For the text-containing cell, return its midpoint in (x, y) coordinate format. 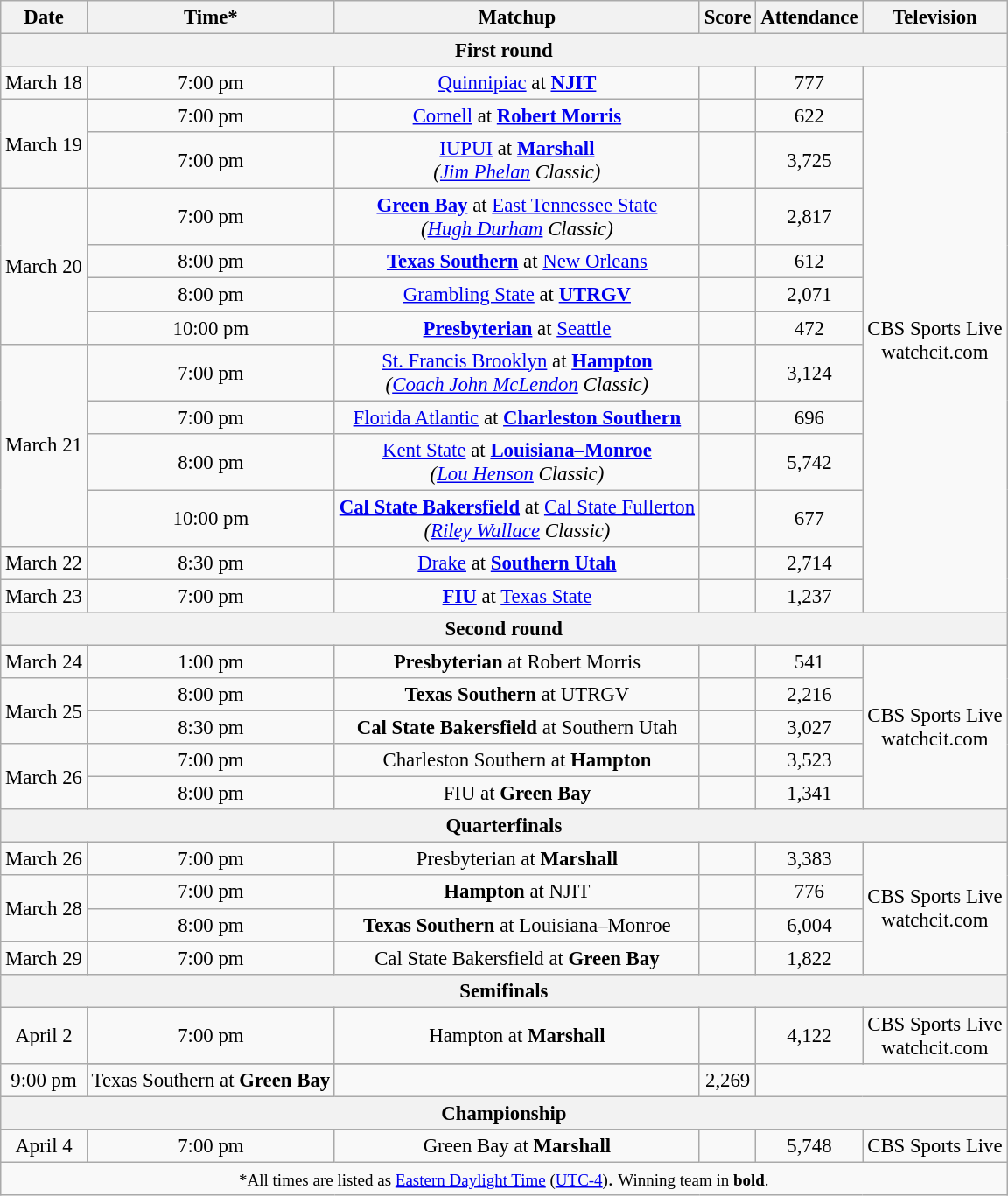
Matchup (516, 17)
March 19 (44, 144)
2,714 (809, 563)
Championship (504, 1113)
Time* (210, 17)
Quarterfinals (504, 826)
2,071 (809, 295)
Cornell at Robert Morris (516, 116)
Television (934, 17)
Texas Southern at UTRGV (516, 695)
March 29 (44, 958)
Drake at Southern Utah (516, 563)
5,748 (809, 1146)
March 22 (44, 563)
Cal State Bakersfield at Southern Utah (516, 728)
Cal State Bakersfield at Cal State Fullerton(Riley Wallace Classic) (516, 518)
Grambling State at UTRGV (516, 295)
3,027 (809, 728)
777 (809, 83)
April 4 (44, 1146)
541 (809, 661)
First round (504, 51)
Hampton at NJIT (516, 892)
2,817 (809, 217)
Semifinals (504, 990)
March 20 (44, 266)
March 23 (44, 596)
3,725 (809, 161)
Cal State Bakersfield at Green Bay (516, 958)
Score (728, 17)
3,523 (809, 760)
1:00 pm (210, 661)
Hampton at Marshall (516, 1036)
CBS Sports Live (934, 1146)
*All times are listed as Eastern Daylight Time (UTC-4). Winning team in bold. (504, 1179)
Second round (504, 629)
March 18 (44, 83)
April 2 (44, 1036)
4,122 (809, 1036)
9:00 pm (44, 1081)
FIU at Green Bay (516, 794)
Presbyterian at Robert Morris (516, 661)
March 21 (44, 444)
6,004 (809, 925)
FIU at Texas State (516, 596)
Quinnipiac at NJIT (516, 83)
1,237 (809, 596)
Texas Southern at New Orleans (516, 262)
Attendance (809, 17)
Green Bay at East Tennessee State(Hugh Durham Classic) (516, 217)
Presbyterian at Marshall (516, 859)
5,742 (809, 462)
Date (44, 17)
1,822 (809, 958)
Texas Southern at Green Bay (210, 1081)
St. Francis Brooklyn at Hampton(Coach John McLendon Classic) (516, 373)
March 24 (44, 661)
1,341 (809, 794)
677 (809, 518)
Charleston Southern at Hampton (516, 760)
3,124 (809, 373)
696 (809, 417)
Presbyterian at Seattle (516, 328)
2,269 (728, 1081)
March 28 (44, 908)
IUPUI at Marshall(Jim Phelan Classic) (516, 161)
776 (809, 892)
Kent State at Louisiana–Monroe(Lou Henson Classic) (516, 462)
Green Bay at Marshall (516, 1146)
Texas Southern at Louisiana–Monroe (516, 925)
612 (809, 262)
2,216 (809, 695)
March 25 (44, 710)
3,383 (809, 859)
Florida Atlantic at Charleston Southern (516, 417)
622 (809, 116)
472 (809, 328)
